Find where the given text appears and provide that cell's center as (X, Y) coordinate. 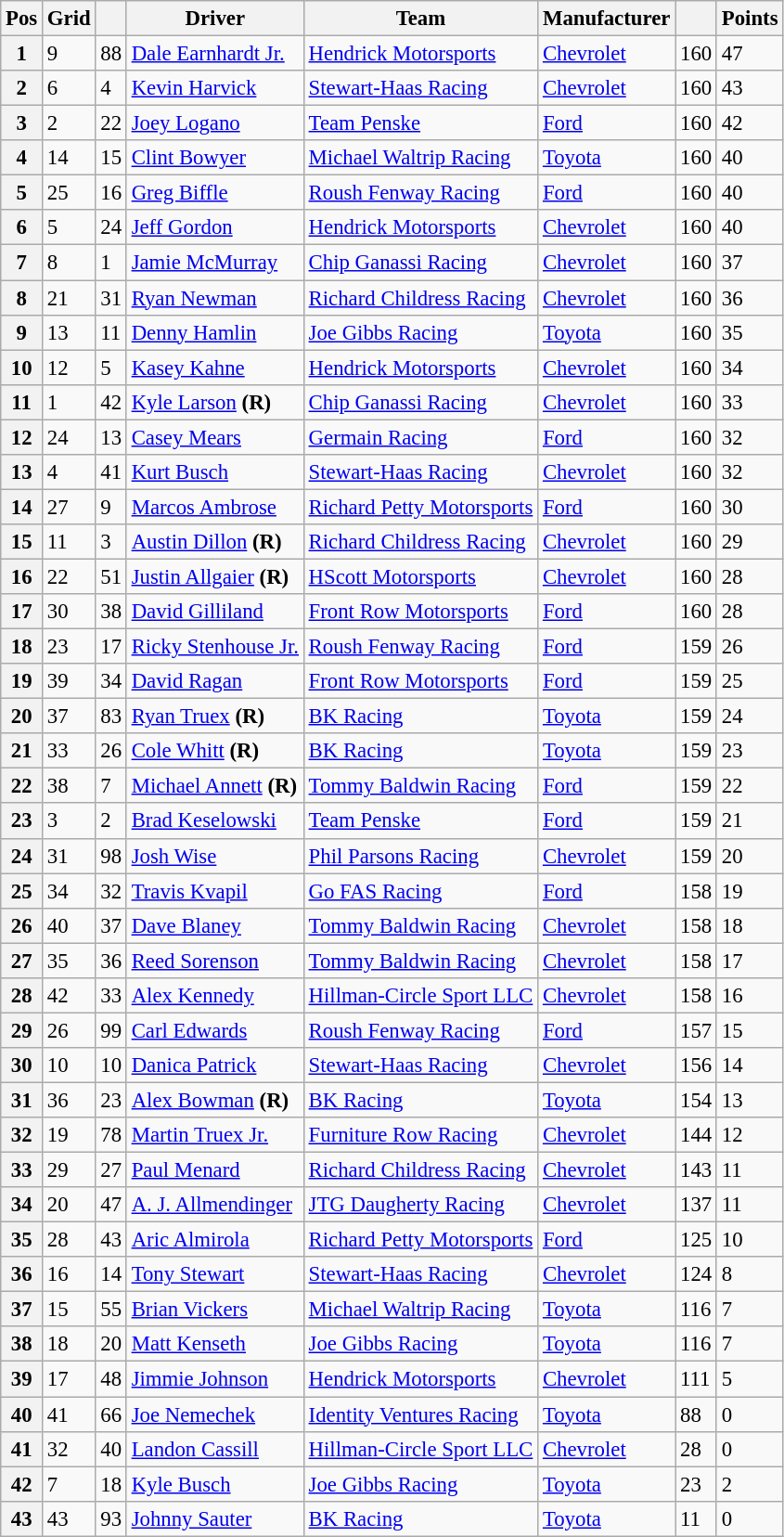
83 (111, 717)
Identity Ventures Racing (420, 1414)
Germain Racing (420, 437)
48 (111, 1379)
Ricky Stenhouse Jr. (215, 647)
55 (111, 1310)
124 (696, 1274)
Michael Annett (R) (215, 786)
Brian Vickers (215, 1310)
Brad Keselowski (215, 821)
Landon Cassill (215, 1449)
Joe Nemechek (215, 1414)
Ryan Truex (R) (215, 717)
Clint Bowyer (215, 158)
HScott Motorsports (420, 576)
154 (696, 1100)
Cole Whitt (R) (215, 751)
Kurt Busch (215, 472)
Martin Truex Jr. (215, 1135)
93 (111, 1518)
125 (696, 1240)
51 (111, 576)
111 (696, 1379)
99 (111, 1030)
Furniture Row Racing (420, 1135)
Driver (215, 19)
Kevin Harvick (215, 88)
137 (696, 1205)
Team (420, 19)
Kyle Busch (215, 1484)
Tony Stewart (215, 1274)
Dale Earnhardt Jr. (215, 54)
98 (111, 856)
Austin Dillon (R) (215, 542)
144 (696, 1135)
Pos (22, 19)
Johnny Sauter (215, 1518)
Alex Kennedy (215, 996)
143 (696, 1170)
David Ragan (215, 681)
Denny Hamlin (215, 332)
Phil Parsons Racing (420, 856)
Matt Kenseth (215, 1345)
Josh Wise (215, 856)
Danica Patrick (215, 1066)
Travis Kvapil (215, 891)
Jamie McMurray (215, 263)
Ryan Newman (215, 298)
Go FAS Racing (420, 891)
A. J. Allmendinger (215, 1205)
David Gilliland (215, 612)
JTG Daugherty Racing (420, 1205)
Kyle Larson (R) (215, 402)
Jeff Gordon (215, 227)
Aric Almirola (215, 1240)
Joey Logano (215, 123)
Dave Blaney (215, 925)
Jimmie Johnson (215, 1379)
Carl Edwards (215, 1030)
Casey Mears (215, 437)
Kasey Kahne (215, 368)
Justin Allgaier (R) (215, 576)
Paul Menard (215, 1170)
Points (750, 19)
Manufacturer (607, 19)
157 (696, 1030)
Reed Sorenson (215, 961)
Grid (69, 19)
Alex Bowman (R) (215, 1100)
78 (111, 1135)
156 (696, 1066)
Marcos Ambrose (215, 507)
66 (111, 1414)
Greg Biffle (215, 193)
